Scan for the cell matching the given text and deliver its (x, y) coordinate at center. 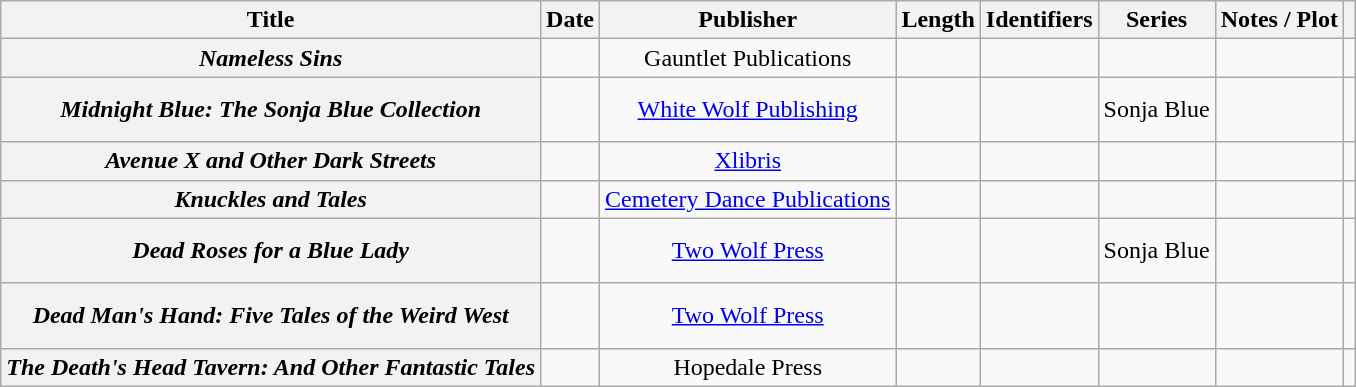
Title (271, 20)
Length (938, 20)
The Death's Head Tavern: And Other Fantastic Tales (271, 367)
Publisher (748, 20)
Hopedale Press (748, 367)
Date (570, 20)
White Wolf Publishing (748, 110)
Knuckles and Tales (271, 199)
Nameless Sins (271, 58)
Dead Roses for a Blue Lady (271, 250)
Cemetery Dance Publications (748, 199)
Avenue X and Other Dark Streets (271, 161)
Xlibris (748, 161)
Notes / Plot (1279, 20)
Midnight Blue: The Sonja Blue Collection (271, 110)
Identifiers (1039, 20)
Series (1156, 20)
Gauntlet Publications (748, 58)
Dead Man's Hand: Five Tales of the Weird West (271, 316)
